Locate the cell with the specified text and output its (x, y) center coordinate. 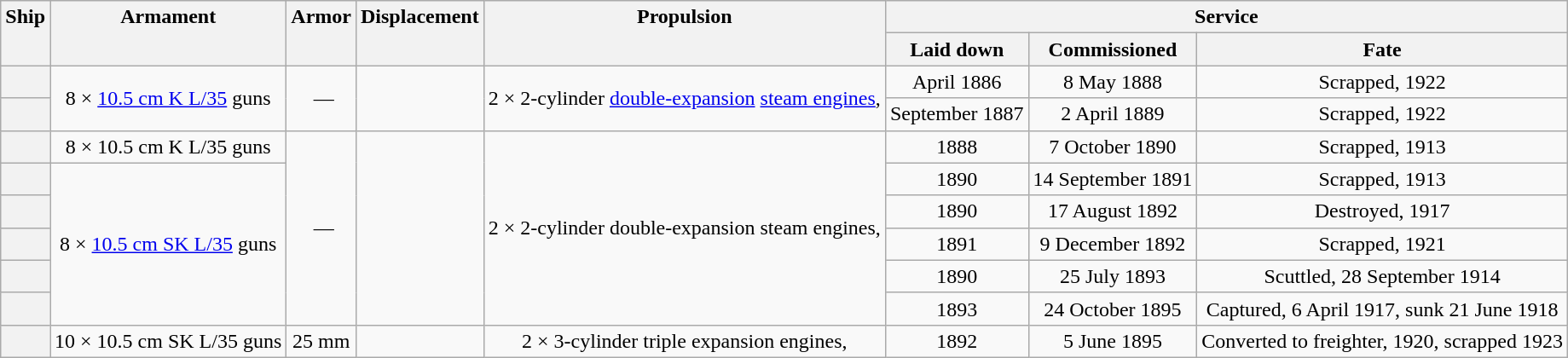
5 June 1895 (1113, 341)
Converted to freighter, 1920, scrapped 1923 (1383, 341)
September 1887 (957, 114)
Propulsion (684, 33)
25 July 1893 (1113, 276)
Ship (26, 33)
17 August 1892 (1113, 211)
1891 (957, 244)
Destroyed, 1917 (1383, 211)
1888 (957, 147)
7 October 1890 (1113, 147)
10 × 10.5 cm SK L/35 guns (169, 341)
Armor (321, 33)
2 × 3-cylinder triple expansion engines, (684, 341)
April 1886 (957, 82)
14 September 1891 (1113, 179)
Scuttled, 28 September 1914 (1383, 276)
8 May 1888 (1113, 82)
Armament (169, 33)
Displacement (419, 33)
1893 (957, 309)
Captured, 6 April 1917, sunk 21 June 1918 (1383, 309)
24 October 1895 (1113, 309)
1892 (957, 341)
Scrapped, 1921 (1383, 244)
Service (1226, 17)
Laid down (957, 49)
9 December 1892 (1113, 244)
Fate (1383, 49)
25 mm (321, 341)
Commissioned (1113, 49)
8 × 10.5 cm SK L/35 guns (169, 244)
2 April 1889 (1113, 114)
